Detect which cell encompasses the target text, then output its (x, y) center coordinate. 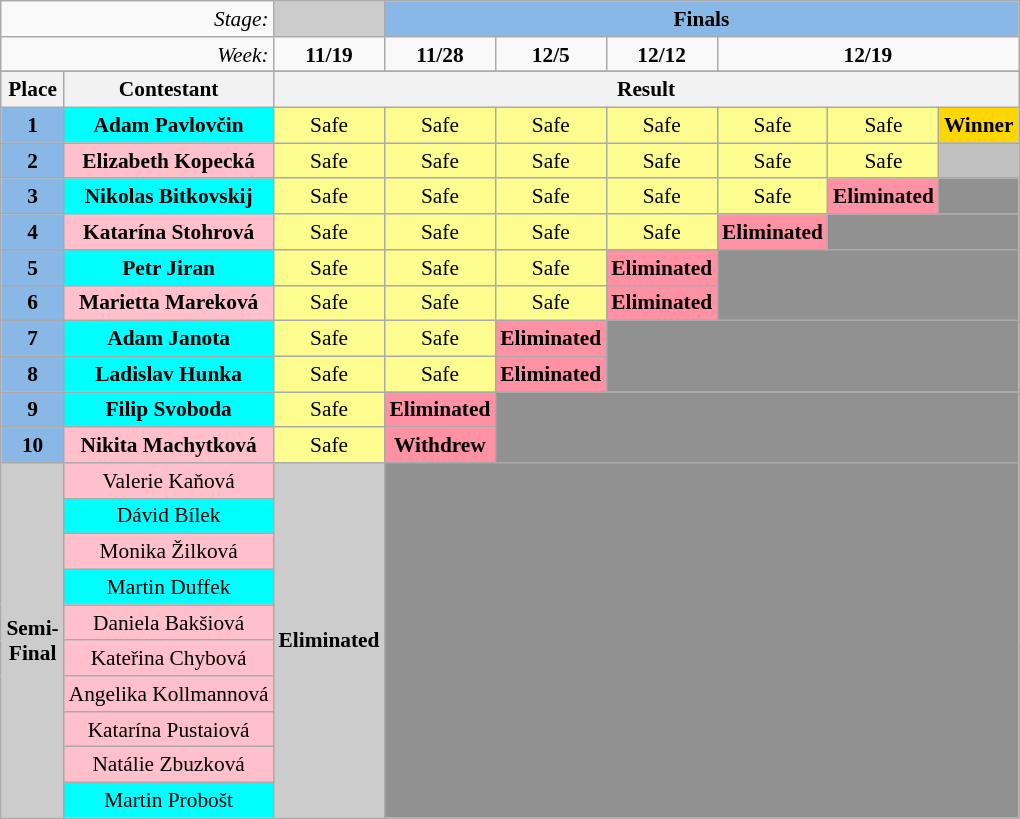
Result (646, 90)
Daniela Bakšiová (169, 623)
Semi-Final (32, 640)
3 (32, 197)
Natálie Zbuzková (169, 765)
5 (32, 268)
2 (32, 161)
1 (32, 126)
Finals (701, 19)
12/12 (662, 55)
Stage: (137, 19)
Adam Pavlovčin (169, 126)
Angelika Kollmannová (169, 694)
Martin Probošt (169, 801)
Adam Janota (169, 339)
Filip Svoboda (169, 410)
Elizabeth Kopecká (169, 161)
Martin Duffek (169, 587)
Kateřina Chybová (169, 659)
7 (32, 339)
4 (32, 232)
10 (32, 445)
11/28 (440, 55)
6 (32, 303)
Ladislav Hunka (169, 374)
Withdrew (440, 445)
Nikita Machytková (169, 445)
Marietta Mareková (169, 303)
12/19 (868, 55)
Place (32, 90)
9 (32, 410)
Katarína Stohrová (169, 232)
Contestant (169, 90)
11/19 (330, 55)
Petr Jiran (169, 268)
Monika Žilková (169, 552)
Katarína Pustaiová (169, 730)
8 (32, 374)
Nikolas Bitkovskij (169, 197)
Valerie Kaňová (169, 481)
Winner (979, 126)
Week: (137, 55)
12/5 (550, 55)
Dávid Bílek (169, 516)
